Detect which cell encompasses the target text, then output its [x, y] center coordinate. 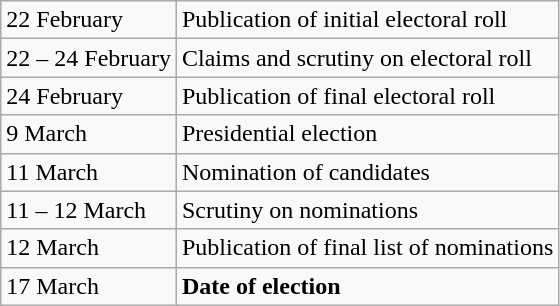
Publication of initial electoral roll [367, 20]
Publication of final list of nominations [367, 248]
Scrutiny on nominations [367, 210]
Publication of final electoral roll [367, 96]
11 March [89, 172]
24 February [89, 96]
Nomination of candidates [367, 172]
17 March [89, 286]
Presidential election [367, 134]
Claims and scrutiny on electoral roll [367, 58]
22 February [89, 20]
12 March [89, 248]
11 – 12 March [89, 210]
Date of election [367, 286]
9 March [89, 134]
22 – 24 February [89, 58]
